Return the (X, Y) coordinate for the center point of the cell that contains the specified text.  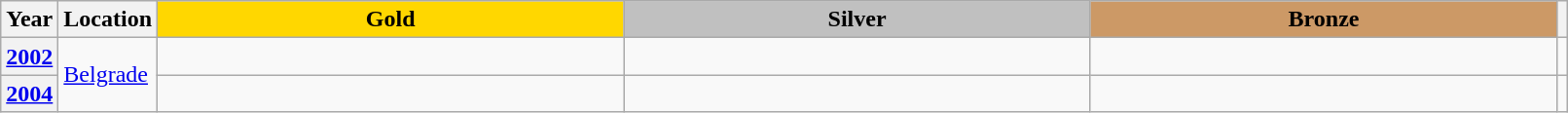
Silver (857, 19)
Belgrade (108, 75)
2004 (29, 94)
Location (108, 19)
2002 (29, 56)
Bronze (1324, 19)
Year (29, 19)
Gold (391, 19)
